From the cell containing the given text, extract its center point as (X, Y) coordinate. 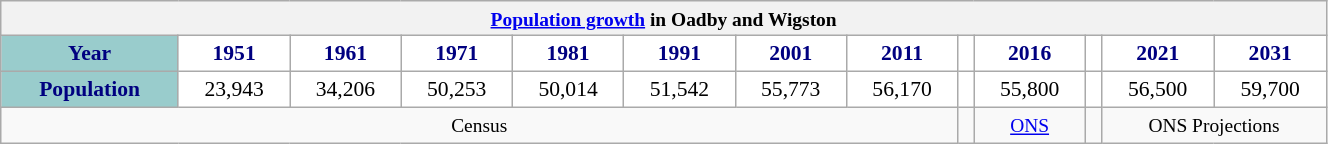
50,014 (568, 90)
1971 (456, 54)
1981 (568, 54)
Population growth in Oadby and Wigston (664, 18)
Population (90, 90)
2011 (902, 54)
2031 (1270, 54)
55,800 (1030, 90)
50,253 (456, 90)
59,700 (1270, 90)
51,542 (680, 90)
56,500 (1157, 90)
Year (90, 54)
ONS Projections (1214, 126)
1961 (346, 54)
34,206 (346, 90)
2016 (1030, 54)
1991 (680, 54)
2021 (1157, 54)
2001 (790, 54)
23,943 (234, 90)
1951 (234, 54)
Census (480, 126)
ONS (1030, 126)
56,170 (902, 90)
55,773 (790, 90)
